Determine the [x, y] coordinate at the center of the cell enclosing the given text.  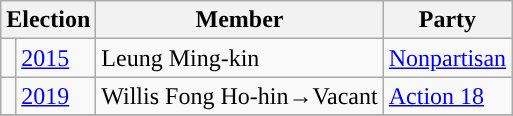
2019 [56, 96]
2015 [56, 58]
Election [48, 20]
Member [240, 20]
Action 18 [447, 96]
Leung Ming-kin [240, 58]
Party [447, 20]
Nonpartisan [447, 58]
Willis Fong Ho-hin→Vacant [240, 96]
